Return the [x, y] coordinate for the center point of the cell that contains the specified text.  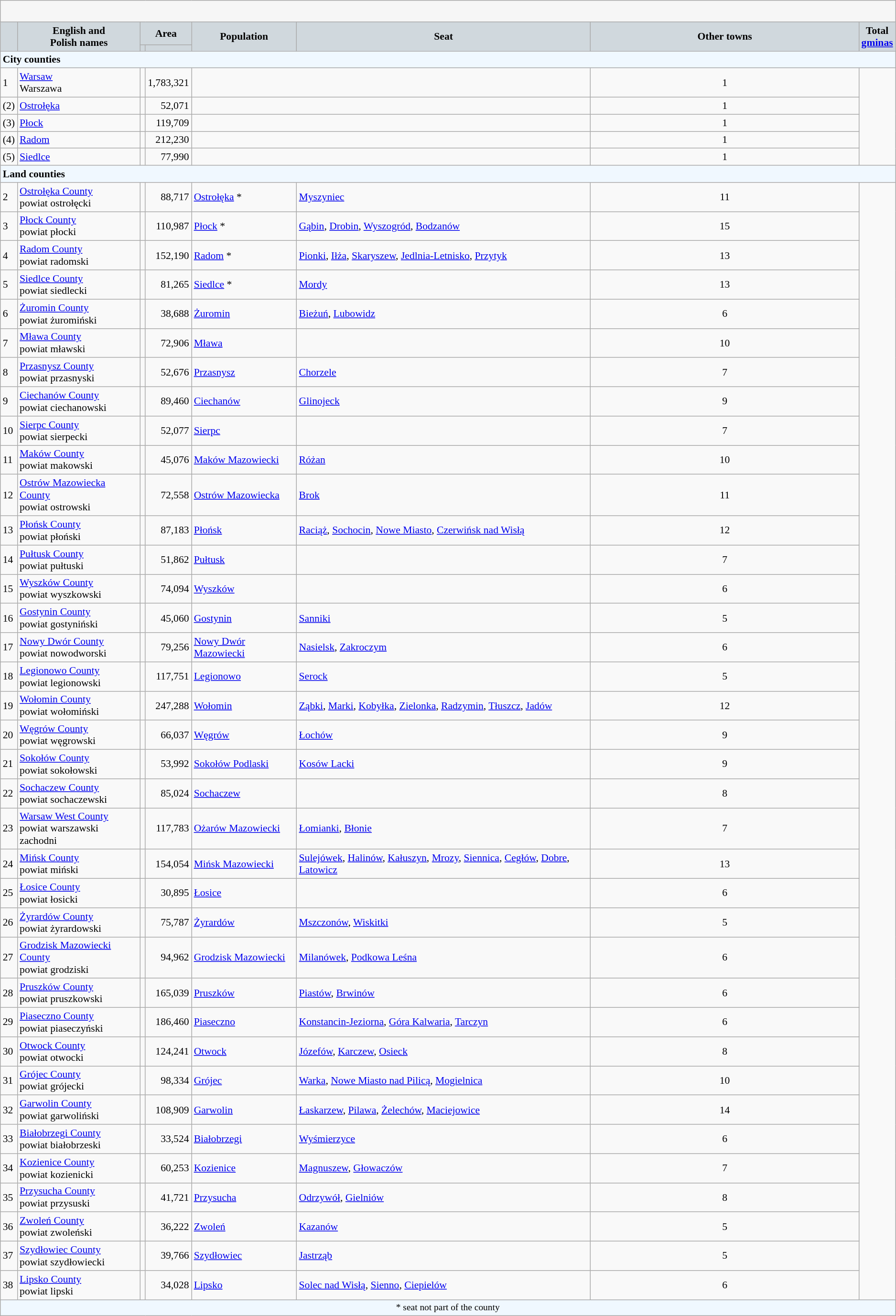
City counties [448, 60]
Grójec [244, 1081]
Ożarów Mazowiecki [244, 829]
22 [9, 793]
Ostrów Mazowiecka [244, 495]
Żuromin [244, 313]
32 [9, 1110]
Ostrołęka Countypowiat ostrołęcki [79, 197]
(3) [9, 123]
WarsawWarszawa [79, 83]
Mszczonów, Wiskitki [443, 922]
Seat [443, 36]
Wyszków Countypowiat wyszkowski [79, 589]
Odrzywół, Gielniów [443, 1197]
Mława Countypowiat mławski [79, 343]
Legionowo Countypowiat legionowski [79, 677]
60,253 [168, 1168]
Wołomin [244, 705]
19 [9, 705]
51,862 [168, 560]
Pruszków Countypowiat pruszkowski [79, 993]
Przasnysz Countypowiat przasnyski [79, 373]
Mińsk Mazowiecki [244, 864]
Szydłowiec Countypowiat szydłowiecki [79, 1256]
Raciąż, Sochocin, Nowe Miasto, Czerwińsk nad Wisłą [443, 530]
Otwock [244, 1051]
Piastów, Brwinów [443, 993]
41,721 [168, 1197]
35 [9, 1197]
77,990 [168, 157]
Józefów, Karczew, Osieck [443, 1051]
Glinojeck [443, 401]
Kosów Lacki [443, 765]
Grójec Countypowiat grójecki [79, 1081]
89,460 [168, 401]
Różan [443, 460]
30,895 [168, 894]
165,039 [168, 993]
Siedlce [79, 157]
Pionki, Iłża, Skaryszew, Jedlnia-Letnisko, Przytyk [443, 255]
Pułtusk [244, 560]
Łochów [443, 735]
Otwock Countypowiat otwocki [79, 1051]
21 [9, 765]
Milanówek, Podkowa Leśna [443, 958]
212,230 [168, 140]
75,787 [168, 922]
72,906 [168, 343]
Siedlce Countypowiat siedlecki [79, 285]
Radom * [244, 255]
87,183 [168, 530]
Ostrołęka [79, 106]
Łosice [244, 894]
Łomianki, Błonie [443, 829]
Warsaw West Countypowiat warszawski zachodni [79, 829]
Garwolin [244, 1110]
Sokołów Podlaski [244, 765]
Lipsko Countypowiat lipski [79, 1285]
45,060 [168, 618]
33 [9, 1139]
Warka, Nowe Miasto nad Pilicą, Mogielnica [443, 1081]
Piaseczno Countypowiat piaseczyński [79, 1023]
16 [9, 618]
Other towns [725, 36]
72,558 [168, 495]
34,028 [168, 1285]
Pruszków [244, 993]
Białobrzegi Countypowiat białobrzeski [79, 1139]
Przysucha Countypowiat przysuski [79, 1197]
29 [9, 1023]
Magnuszew, Głowaczów [443, 1168]
Nowy Dwór Countypowiat nowodworski [79, 647]
Ząbki, Marki, Kobyłka, Zielonka, Radzymin, Tłuszcz, Jadów [443, 705]
66,037 [168, 735]
79,256 [168, 647]
Area [166, 33]
Siedlce * [244, 285]
Grodzisk Mazowiecki Countypowiat grodziski [79, 958]
154,054 [168, 864]
Sierpc [244, 431]
Sochaczew Countypowiat sochaczewski [79, 793]
(5) [9, 157]
152,190 [168, 255]
Płock Countypowiat płocki [79, 227]
27 [9, 958]
Ostrołęka * [244, 197]
Garwolin Countypowiat garwoliński [79, 1110]
Lipsko [244, 1285]
36 [9, 1227]
* seat not part of the county [448, 1307]
Łosice Countypowiat łosicki [79, 894]
English andPolish names [79, 36]
Land counties [448, 174]
Szydłowiec [244, 1256]
23 [9, 829]
74,094 [168, 589]
Mława [244, 343]
Kazanów [443, 1227]
Żuromin Countypowiat żuromiński [79, 313]
38 [9, 1285]
Sochaczew [244, 793]
Wyśmierzyce [443, 1139]
Mordy [443, 285]
119,709 [168, 123]
Gąbin, Drobin, Wyszogród, Bodzanów [443, 227]
Solec nad Wisłą, Sienno, Ciepielów [443, 1285]
33,524 [168, 1139]
Przysucha [244, 1197]
81,265 [168, 285]
Sanniki [443, 618]
Grodzisk Mazowiecki [244, 958]
38,688 [168, 313]
Myszyniec [443, 197]
Sokołów Countypowiat sokołowski [79, 765]
Łaskarzew, Pilawa, Żelechów, Maciejowice [443, 1110]
Zwoleń Countypowiat zwoleński [79, 1227]
26 [9, 922]
Gostynin Countypowiat gostyniński [79, 618]
1,783,321 [168, 83]
Żyrardów [244, 922]
124,241 [168, 1051]
117,751 [168, 677]
Płońsk [244, 530]
Płock * [244, 227]
117,783 [168, 829]
(4) [9, 140]
Białobrzegi [244, 1139]
108,909 [168, 1110]
37 [9, 1256]
Brok [443, 495]
Radom [79, 140]
94,962 [168, 958]
Serock [443, 677]
45,076 [168, 460]
Konstancin-Jeziorna, Góra Kalwaria, Tarczyn [443, 1023]
52,071 [168, 106]
Maków Mazowiecki [244, 460]
20 [9, 735]
(2) [9, 106]
Totalgminas [877, 36]
Wołomin Countypowiat wołomiński [79, 705]
88,717 [168, 197]
39,766 [168, 1256]
Nowy Dwór Mazowiecki [244, 647]
18 [9, 677]
30 [9, 1051]
Węgrów Countypowiat węgrowski [79, 735]
Gostynin [244, 618]
Piaseczno [244, 1023]
3 [9, 227]
85,024 [168, 793]
Maków Countypowiat makowski [79, 460]
247,288 [168, 705]
Węgrów [244, 735]
Ciechanów Countypowiat ciechanowski [79, 401]
Sierpc Countypowiat sierpecki [79, 431]
Jastrząb [443, 1256]
Chorzele [443, 373]
24 [9, 864]
Przasnysz [244, 373]
2 [9, 197]
34 [9, 1168]
Sulejówek, Halinów, Kałuszyn, Mrozy, Siennica, Cegłów, Dobre, Latowicz [443, 864]
Żyrardów Countypowiat żyrardowski [79, 922]
Population [244, 36]
Zwoleń [244, 1227]
Płock [79, 123]
36,222 [168, 1227]
Kozienice [244, 1168]
Ostrów Mazowiecka Countypowiat ostrowski [79, 495]
Nasielsk, Zakroczym [443, 647]
Mińsk Countypowiat miński [79, 864]
25 [9, 894]
Radom Countypowiat radomski [79, 255]
53,992 [168, 765]
Legionowo [244, 677]
186,460 [168, 1023]
4 [9, 255]
98,334 [168, 1081]
31 [9, 1081]
Płońsk Countypowiat płoński [79, 530]
52,676 [168, 373]
110,987 [168, 227]
Bieżuń, Lubowidz [443, 313]
Pułtusk Countypowiat pułtuski [79, 560]
28 [9, 993]
Kozienice Countypowiat kozienicki [79, 1168]
Ciechanów [244, 401]
17 [9, 647]
52,077 [168, 431]
Wyszków [244, 589]
